Pinpoint the cell where the given text exists, returning its [x, y] midpoint coordinate. 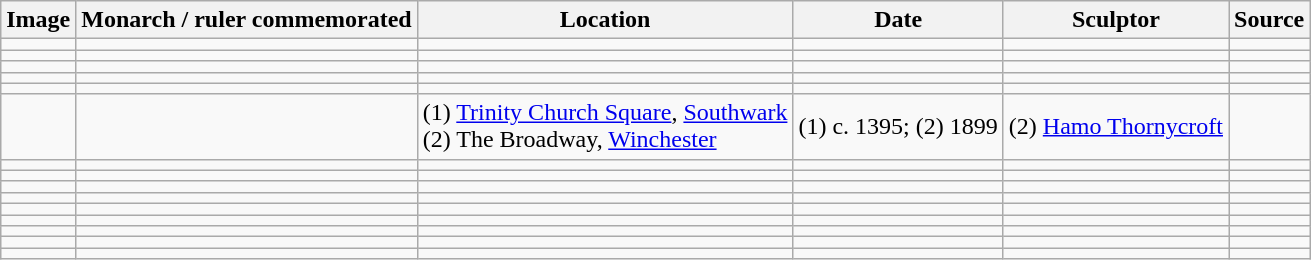
(2) Hamo Thornycroft [1116, 126]
Monarch / ruler commemorated [246, 20]
Source [1270, 20]
Date [898, 20]
Sculptor [1116, 20]
Image [38, 20]
(1) Trinity Church Square, Southwark(2) The Broadway, Winchester [605, 126]
(1) c. 1395; (2) 1899 [898, 126]
Location [605, 20]
